For the text-containing cell, return its midpoint in [x, y] coordinate format. 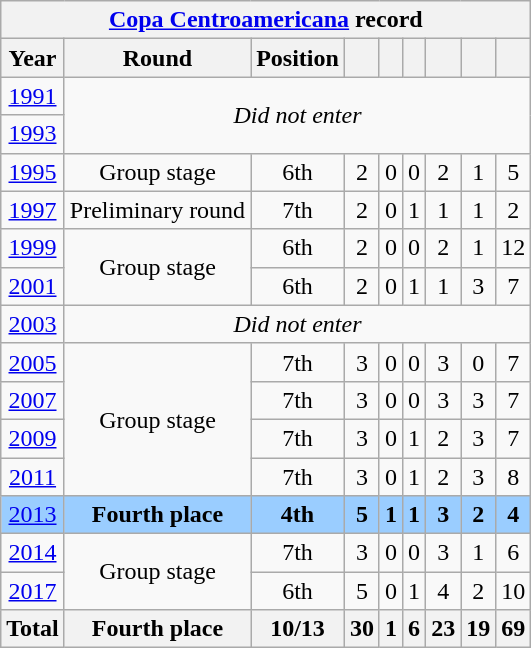
2013 [33, 515]
2009 [33, 438]
1997 [33, 210]
2011 [33, 477]
2014 [33, 553]
1995 [33, 172]
2007 [33, 400]
19 [478, 629]
12 [514, 248]
Copa Centroamericana record [266, 20]
1999 [33, 248]
Round [157, 58]
Position [298, 58]
2003 [33, 324]
8 [514, 477]
4th [298, 515]
2017 [33, 591]
23 [444, 629]
10/13 [298, 629]
Preliminary round [157, 210]
10 [514, 591]
2001 [33, 286]
30 [362, 629]
1993 [33, 134]
2005 [33, 362]
Total [33, 629]
69 [514, 629]
Year [33, 58]
1991 [33, 96]
